From the cell containing the given text, extract its center point as [X, Y] coordinate. 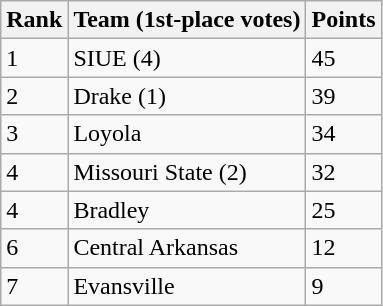
Missouri State (2) [187, 172]
Evansville [187, 286]
6 [34, 248]
Bradley [187, 210]
Rank [34, 20]
Team (1st-place votes) [187, 20]
12 [344, 248]
SIUE (4) [187, 58]
25 [344, 210]
Loyola [187, 134]
2 [34, 96]
Drake (1) [187, 96]
3 [34, 134]
45 [344, 58]
Central Arkansas [187, 248]
1 [34, 58]
34 [344, 134]
32 [344, 172]
7 [34, 286]
39 [344, 96]
9 [344, 286]
Points [344, 20]
